Pinpoint the cell where the given text exists, returning its [X, Y] midpoint coordinate. 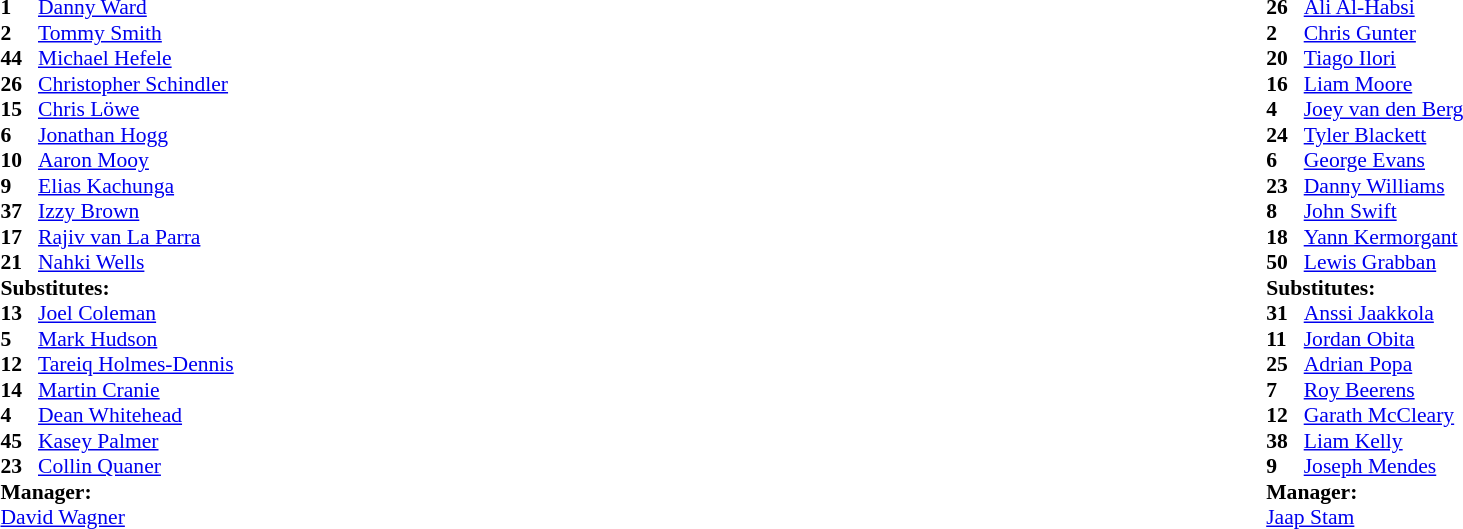
Martin Cranie [136, 390]
Aaron Mooy [136, 161]
25 [1285, 365]
Elias Kachunga [136, 186]
38 [1285, 441]
Izzy Brown [136, 211]
Kasey Palmer [136, 441]
26 [19, 84]
24 [1285, 135]
15 [19, 109]
44 [19, 59]
Michael Hefele [136, 59]
Tommy Smith [136, 33]
17 [19, 237]
Christopher Schindler [136, 84]
10 [19, 161]
Rajiv van La Parra [136, 237]
18 [1285, 237]
37 [19, 211]
Collin Quaner [136, 467]
20 [1285, 59]
8 [1285, 211]
14 [19, 390]
21 [19, 263]
11 [1285, 339]
45 [19, 441]
50 [1285, 263]
Joel Coleman [136, 313]
Dean Whitehead [136, 415]
16 [1285, 84]
7 [1285, 390]
5 [19, 339]
Nahki Wells [136, 263]
Mark Hudson [136, 339]
Jonathan Hogg [136, 135]
Tareiq Holmes-Dennis [136, 365]
31 [1285, 313]
Chris Löwe [136, 109]
13 [19, 313]
